Determine the (X, Y) coordinate at the center of the cell enclosing the given text.  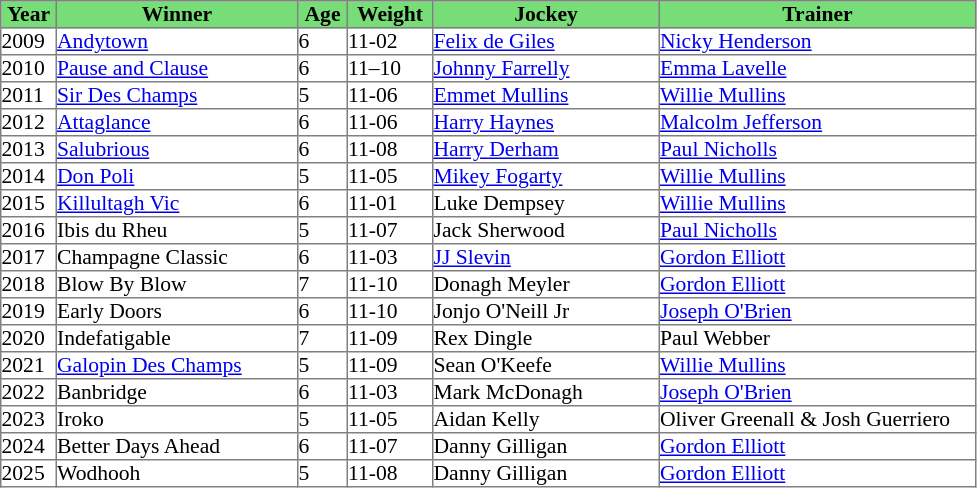
Oliver Greenall & Josh Guerriero (817, 420)
Don Poli (177, 176)
2019 (29, 312)
Malcolm Jefferson (817, 122)
JJ Slevin (546, 258)
Felix de Giles (546, 42)
Luke Dempsey (546, 204)
Ibis du Rheu (177, 230)
11-01 (390, 204)
2020 (29, 338)
Galopin Des Champs (177, 366)
Emma Lavelle (817, 68)
11-02 (390, 42)
2015 (29, 204)
Champagne Classic (177, 258)
Age (323, 14)
Blow By Blow (177, 284)
Harry Haynes (546, 122)
2023 (29, 420)
Harry Derham (546, 150)
2009 (29, 42)
Trainer (817, 14)
Winner (177, 14)
2016 (29, 230)
2012 (29, 122)
Attaglance (177, 122)
Pause and Clause (177, 68)
Year (29, 14)
2010 (29, 68)
Donagh Meyler (546, 284)
Sean O'Keefe (546, 366)
2017 (29, 258)
Paul Webber (817, 338)
Emmet Mullins (546, 96)
Weight (390, 14)
Jonjo O'Neill Jr (546, 312)
2014 (29, 176)
Andytown (177, 42)
Banbridge (177, 392)
2024 (29, 446)
Sir Des Champs (177, 96)
2013 (29, 150)
2025 (29, 474)
Better Days Ahead (177, 446)
Nicky Henderson (817, 42)
Iroko (177, 420)
Early Doors (177, 312)
Killultagh Vic (177, 204)
2022 (29, 392)
Indefatigable (177, 338)
2021 (29, 366)
Mark McDonagh (546, 392)
2018 (29, 284)
Wodhooh (177, 474)
Jockey (546, 14)
Mikey Fogarty (546, 176)
11–10 (390, 68)
Rex Dingle (546, 338)
Johnny Farrelly (546, 68)
2011 (29, 96)
Aidan Kelly (546, 420)
Salubrious (177, 150)
Jack Sherwood (546, 230)
